Detect which cell encompasses the target text, then output its (x, y) center coordinate. 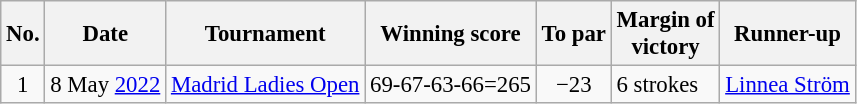
Linnea Ström (788, 85)
To par (574, 34)
1 (23, 85)
Margin ofvictory (666, 34)
Winning score (451, 34)
No. (23, 34)
8 May 2022 (106, 85)
Tournament (266, 34)
−23 (574, 85)
6 strokes (666, 85)
69-67-63-66=265 (451, 85)
Date (106, 34)
Runner-up (788, 34)
Madrid Ladies Open (266, 85)
